Detect which cell encompasses the target text, then output its [x, y] center coordinate. 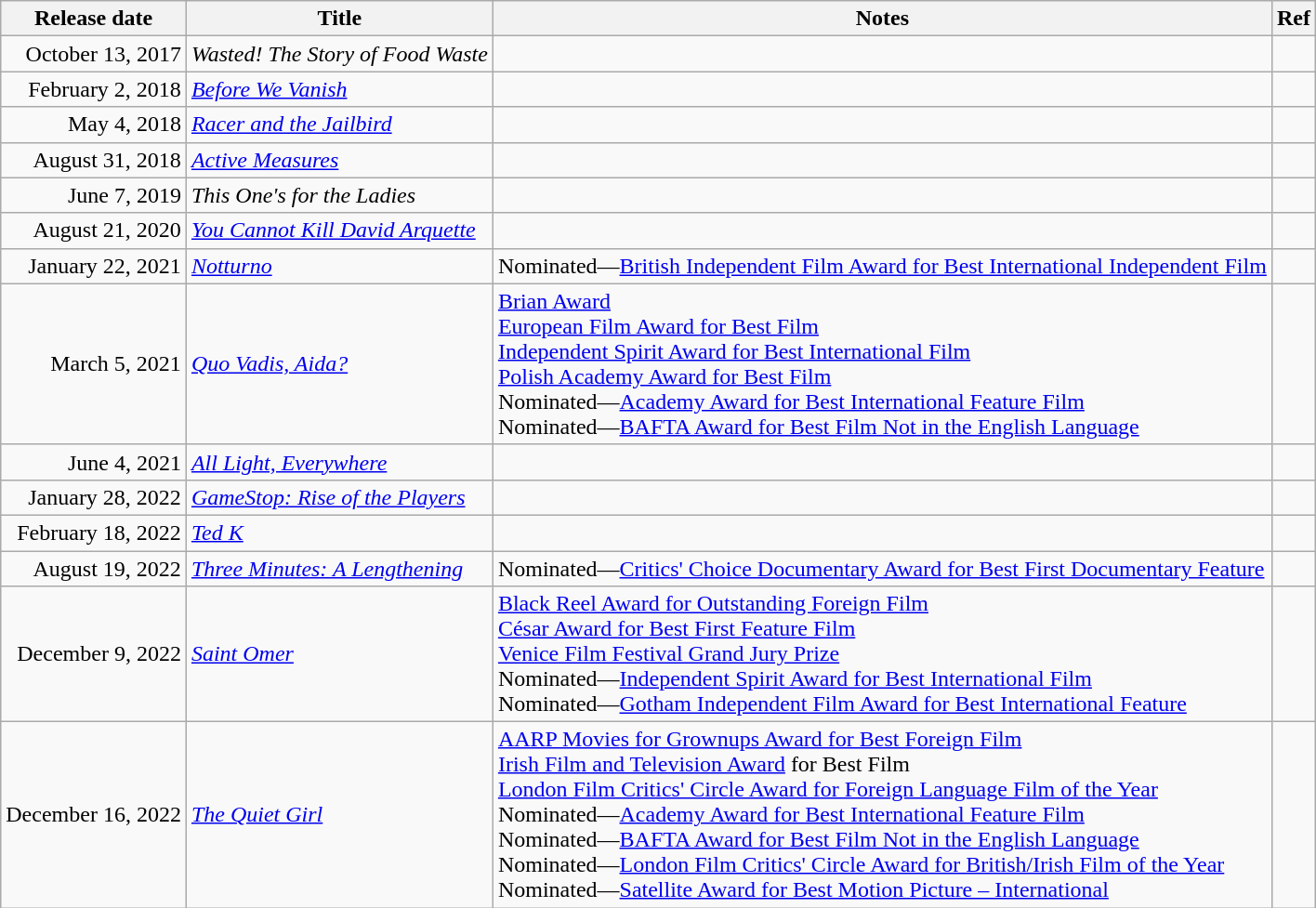
June 4, 2021 [94, 462]
Three Minutes: A Lengthening [339, 568]
June 7, 2019 [94, 195]
February 2, 2018 [94, 89]
Notturno [339, 266]
All Light, Everywhere [339, 462]
March 5, 2021 [94, 364]
January 28, 2022 [94, 497]
May 4, 2018 [94, 125]
You Cannot Kill David Arquette [339, 230]
GameStop: Rise of the Players [339, 497]
February 18, 2022 [94, 533]
Nominated—British Independent Film Award for Best International Independent Film [882, 266]
Release date [94, 19]
Nominated—Critics' Choice Documentary Award for Best First Documentary Feature [882, 568]
December 16, 2022 [94, 815]
Quo Vadis, Aida? [339, 364]
The Quiet Girl [339, 815]
This One's for the Ladies [339, 195]
Racer and the Jailbird [339, 125]
Before We Vanish [339, 89]
Active Measures [339, 160]
Saint Omer [339, 654]
October 13, 2017 [94, 54]
Title [339, 19]
Ted K [339, 533]
August 19, 2022 [94, 568]
August 31, 2018 [94, 160]
January 22, 2021 [94, 266]
December 9, 2022 [94, 654]
Wasted! The Story of Food Waste [339, 54]
August 21, 2020 [94, 230]
Ref [1294, 19]
Notes [882, 19]
